Determine the (x, y) coordinate at the center of the cell enclosing the given text.  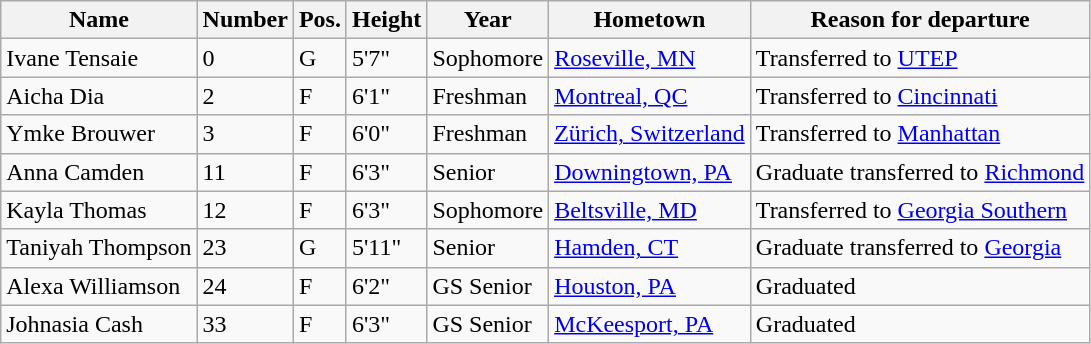
Ymke Brouwer (99, 134)
12 (245, 210)
Houston, PA (650, 286)
Downingtown, PA (650, 172)
Anna Camden (99, 172)
Transferred to UTEP (920, 58)
Montreal, QC (650, 96)
Ivane Tensaie (99, 58)
McKeesport, PA (650, 324)
5'7" (386, 58)
Number (245, 20)
Hometown (650, 20)
Alexa Williamson (99, 286)
6'2" (386, 286)
Graduate transferred to Richmond (920, 172)
Transferred to Manhattan (920, 134)
6'0" (386, 134)
Hamden, CT (650, 248)
2 (245, 96)
Transferred to Georgia Southern (920, 210)
Kayla Thomas (99, 210)
Johnasia Cash (99, 324)
24 (245, 286)
Name (99, 20)
Height (386, 20)
0 (245, 58)
Transferred to Cincinnati (920, 96)
3 (245, 134)
Taniyah Thompson (99, 248)
Roseville, MN (650, 58)
11 (245, 172)
Year (488, 20)
5'11" (386, 248)
Aicha Dia (99, 96)
Graduate transferred to Georgia (920, 248)
Zürich, Switzerland (650, 134)
33 (245, 324)
6'1" (386, 96)
23 (245, 248)
Beltsville, MD (650, 210)
Reason for departure (920, 20)
Pos. (320, 20)
